From the cell containing the given text, extract its center point as [X, Y] coordinate. 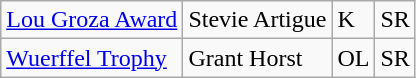
Wuerffel Trophy [92, 58]
Grant Horst [258, 58]
OL [354, 58]
Lou Groza Award [92, 20]
Stevie Artigue [258, 20]
K [354, 20]
